Output the [X, Y] coordinate of the center of the cell containing the given text.  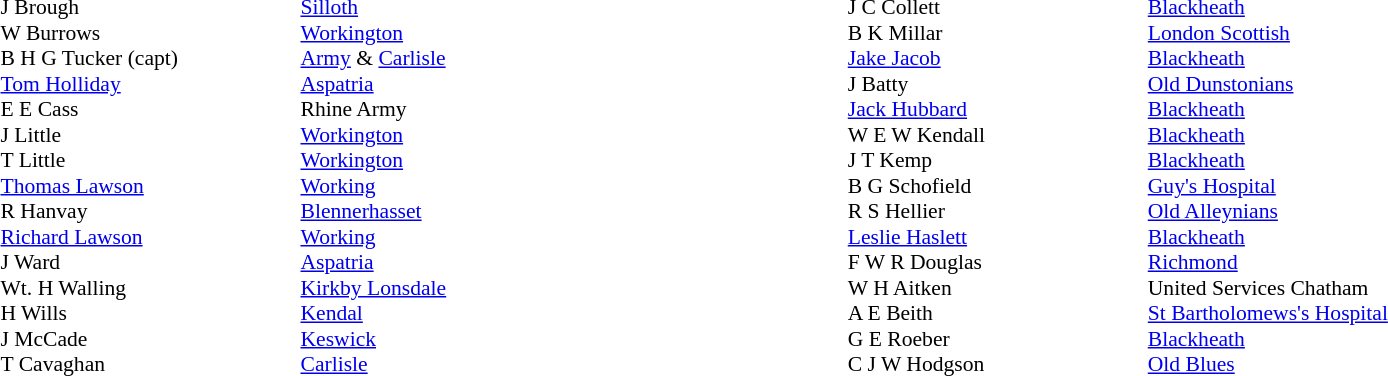
St Bartholomews's Hospital [1268, 313]
W Burrows [150, 33]
United Services Chatham [1268, 288]
A E Beith [998, 313]
R Hanvay [150, 211]
Tom Holliday [150, 84]
Richard Lawson [150, 237]
H Wills [150, 313]
E E Cass [150, 109]
J Batty [998, 84]
J Ward [150, 263]
J McCade [150, 339]
Guy's Hospital [1268, 186]
Richmond [1268, 263]
Army & Carlisle [373, 59]
Leslie Haslett [998, 237]
G E Roeber [998, 339]
W E W Kendall [998, 135]
Jack Hubbard [998, 109]
Wt. H Walling [150, 288]
W H Aitken [998, 288]
Thomas Lawson [150, 186]
Jake Jacob [998, 59]
Old Dunstonians [1268, 84]
F W R Douglas [998, 263]
Keswick [373, 339]
London Scottish [1268, 33]
J T Kemp [998, 161]
Kendal [373, 313]
Kirkby Lonsdale [373, 288]
T Little [150, 161]
Rhine Army [373, 109]
B K Millar [998, 33]
Old Alleynians [1268, 211]
J Little [150, 135]
Blennerhasset [373, 211]
B H G Tucker (capt) [150, 59]
R S Hellier [998, 211]
B G Schofield [998, 186]
